Locate the cell with the specified text and output its (x, y) center coordinate. 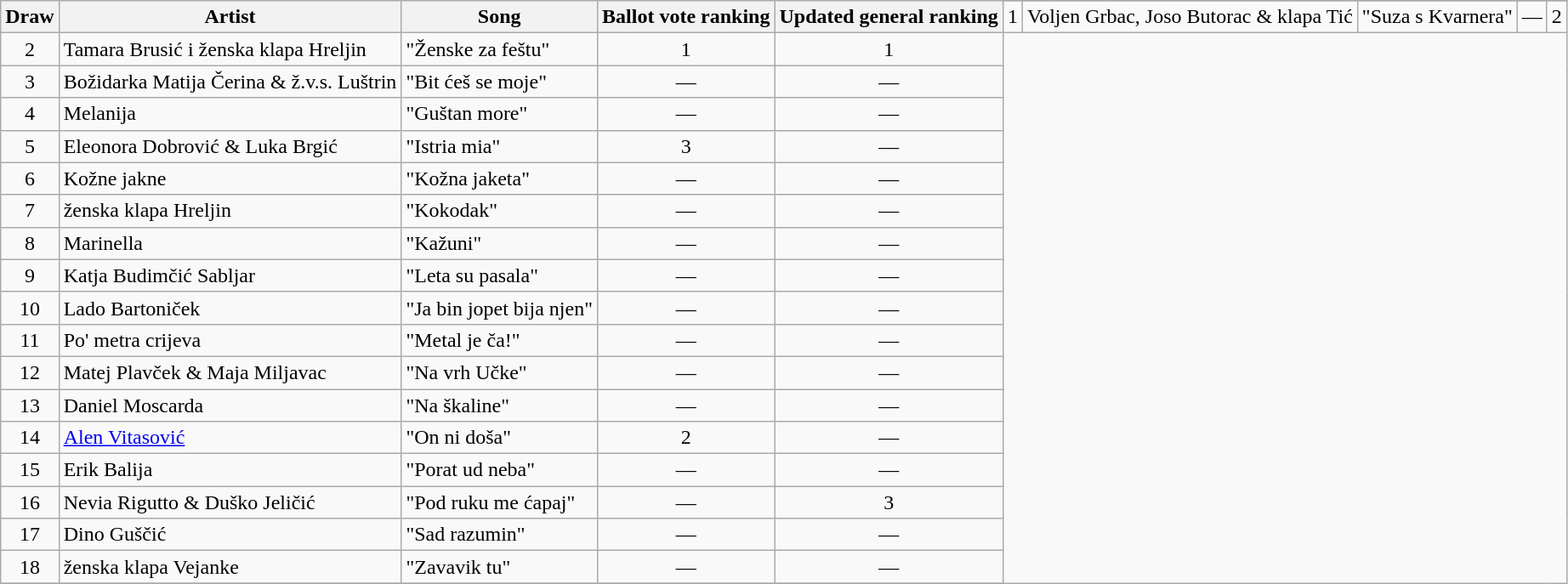
"Suza s Kvarnera" (1437, 17)
16 (30, 502)
Updated general ranking (889, 17)
Matej Plavček & Maja Miljavac (230, 372)
15 (30, 470)
Song (500, 17)
Božidarka Matija Čerina & ž.v.s. Luštrin (230, 82)
Marinella (230, 243)
"Bit ćeš se moje" (500, 82)
8 (30, 243)
Erik Balija (230, 470)
Eleonora Dobrović & Luka Brgić (230, 146)
"Kažuni" (500, 243)
"Na škaline" (500, 405)
"Leta su pasala" (500, 275)
13 (30, 405)
Po' metra crijeva (230, 340)
11 (30, 340)
17 (30, 535)
"Metal je ča!" (500, 340)
Dino Guščić (230, 535)
Daniel Moscarda (230, 405)
"Na vrh Učke" (500, 372)
10 (30, 308)
Alen Vitasović (230, 438)
"Ženske za feštu" (500, 49)
Nevia Rigutto & Duško Jeličić (230, 502)
"Sad razumin" (500, 535)
ženska klapa Hreljin (230, 211)
Tamara Brusić i ženska klapa Hreljin (230, 49)
"Kožna jaketa" (500, 179)
Draw (30, 17)
18 (30, 567)
Kožne jakne (230, 179)
12 (30, 372)
"Guštan more" (500, 114)
14 (30, 438)
4 (30, 114)
5 (30, 146)
Katja Budimčić Sabljar (230, 275)
Artist (230, 17)
Melanija (230, 114)
7 (30, 211)
"Kokodak" (500, 211)
9 (30, 275)
"Istria mia" (500, 146)
ženska klapa Vejanke (230, 567)
Lado Bartoniček (230, 308)
Voljen Grbac, Joso Butorac & klapa Tić (1190, 17)
Ballot vote ranking (686, 17)
"Pod ruku me ćapaj" (500, 502)
"Porat ud neba" (500, 470)
"Zavavik tu" (500, 567)
"Ja bin jopet bija njen" (500, 308)
"On ni doša" (500, 438)
6 (30, 179)
